Capture the cell that displays the provided text and extract its (X, Y) central coordinate. 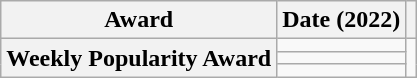
Award (139, 20)
Weekly Popularity Award (139, 58)
Date (2022) (342, 20)
